Return the (x, y) coordinate for the center point of the cell that contains the specified text.  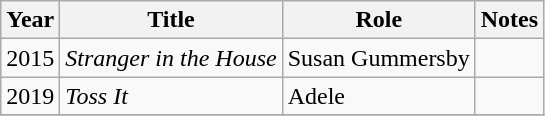
2015 (30, 58)
Toss It (171, 96)
Role (378, 20)
Adele (378, 96)
Title (171, 20)
2019 (30, 96)
Year (30, 20)
Notes (509, 20)
Susan Gummersby (378, 58)
Stranger in the House (171, 58)
